For the text-containing cell, return its midpoint in [X, Y] coordinate format. 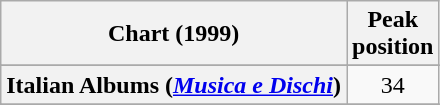
Chart (1999) [174, 34]
34 [393, 85]
Peakposition [393, 34]
Italian Albums (Musica e Dischi) [174, 85]
